Output the [X, Y] coordinate of the center of the cell containing the given text.  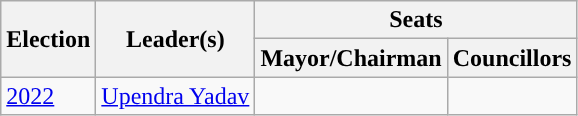
Leader(s) [176, 39]
2022 [48, 96]
Election [48, 39]
Councillors [512, 58]
Seats [416, 20]
Upendra Yadav [176, 96]
Mayor/Chairman [351, 58]
